Identify which cell holds the provided text, then report its (x, y) central coordinate. 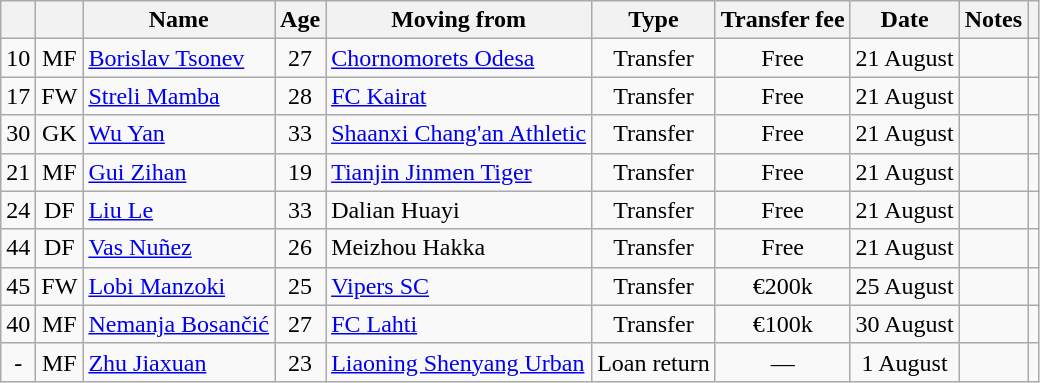
€100k (782, 324)
17 (18, 96)
28 (300, 96)
Notes (993, 20)
30 August (904, 324)
40 (18, 324)
Nemanja Bosančić (179, 324)
Liaoning Shenyang Urban (459, 362)
Shaanxi Chang'an Athletic (459, 134)
Chornomorets Odesa (459, 58)
- (18, 362)
45 (18, 286)
Age (300, 20)
Vipers SC (459, 286)
Moving from (459, 20)
24 (18, 210)
Streli Mamba (179, 96)
Transfer fee (782, 20)
GK (60, 134)
Wu Yan (179, 134)
Meizhou Hakka (459, 248)
Gui Zihan (179, 172)
30 (18, 134)
25 (300, 286)
Lobi Manzoki (179, 286)
FC Lahti (459, 324)
Loan return (654, 362)
Borislav Tsonev (179, 58)
Liu Le (179, 210)
19 (300, 172)
Name (179, 20)
€200k (782, 286)
26 (300, 248)
FC Kairat (459, 96)
Dalian Huayi (459, 210)
Vas Nuñez (179, 248)
Date (904, 20)
21 (18, 172)
Type (654, 20)
44 (18, 248)
25 August (904, 286)
10 (18, 58)
Zhu Jiaxuan (179, 362)
— (782, 362)
1 August (904, 362)
Tianjin Jinmen Tiger (459, 172)
23 (300, 362)
